Determine the [X, Y] coordinate at the center of the cell enclosing the given text.  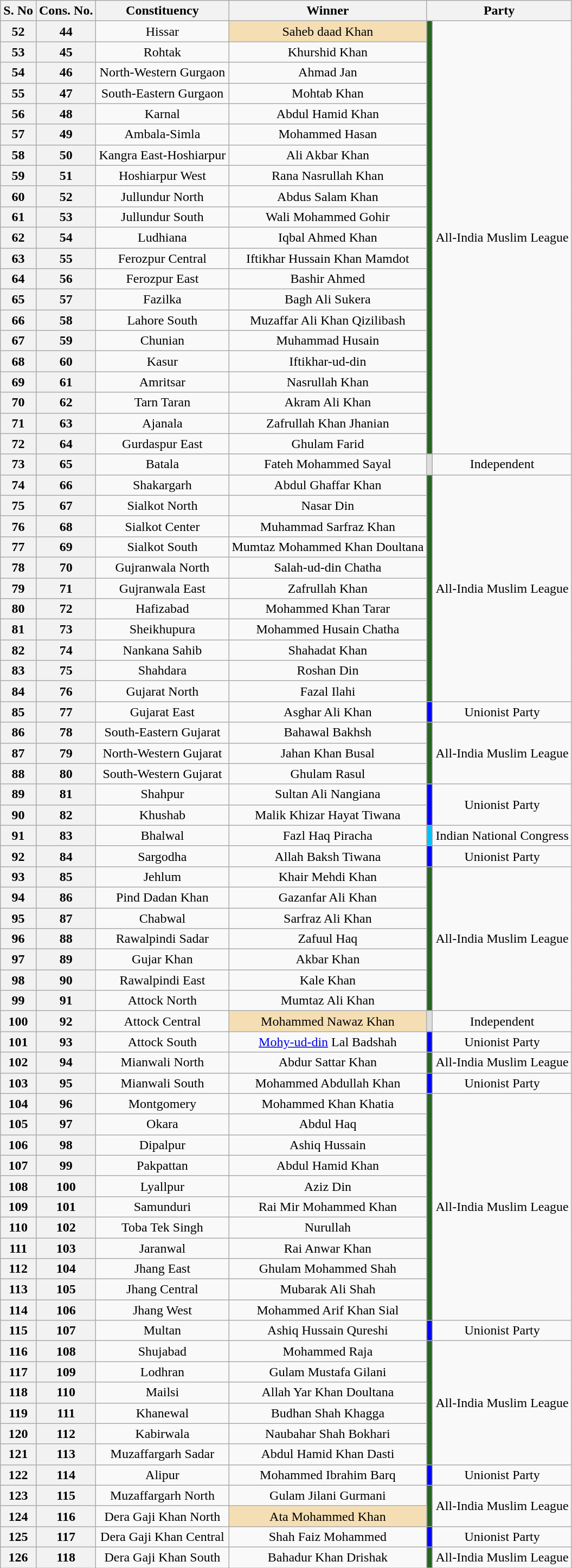
North-Western Gujarat [163, 753]
51 [66, 176]
Dera Gaji Khan Central [163, 1537]
Rai Anwar Khan [327, 1248]
Muhammad Sarfraz Khan [327, 526]
Constituency [163, 11]
Gulam Mustafa Gilani [327, 1372]
Shah Faiz Mohammed [327, 1537]
125 [18, 1537]
Jullundur North [163, 196]
Ghulam Mohammed Shah [327, 1269]
Muhammad Husain [327, 341]
Mianwali North [163, 1062]
Khurshid Khan [327, 52]
126 [18, 1557]
Hafizabad [163, 609]
Muzaffargarh Sadar [163, 1454]
Fazilka [163, 300]
Ashiq Hussain Qureshi [327, 1331]
Ludhiana [163, 237]
Sialkot Center [163, 526]
Rohtak [163, 52]
Pind Dadan Khan [163, 897]
Fazl Haq Piracha [327, 835]
Attock South [163, 1042]
Lahore South [163, 320]
Gulam Jilani Gurmani [327, 1495]
Jhang West [163, 1310]
119 [18, 1413]
44 [66, 31]
Mohtab Khan [327, 93]
Zafuul Haq [327, 939]
South-Eastern Gurgaon [163, 93]
Ambala-Simla [163, 134]
Abdul Haq [327, 1124]
Mohy-ud-din Lal Badshah [327, 1042]
Mohammed Husain Chatha [327, 630]
Multan [163, 1331]
Hoshiarpur West [163, 176]
49 [66, 134]
Karnal [163, 114]
Aziz Din [327, 1186]
Mubarak Ali Shah [327, 1290]
Muzaffargarh North [163, 1495]
Wali Mohammed Gohir [327, 217]
Mumtaz Ali Khan [327, 1001]
Gujarat North [163, 691]
Gazanfar Ali Khan [327, 897]
48 [66, 114]
Asghar Ali Khan [327, 712]
Party [499, 11]
Gurdaspur East [163, 444]
Sargodha [163, 856]
Akbar Khan [327, 960]
Dera Gaji Khan North [163, 1516]
Allah Yar Khan Doultana [327, 1392]
Zafrullah Khan Jhanian [327, 423]
S. No [18, 11]
Khair Mehdi Khan [327, 877]
123 [18, 1495]
Mohammed Raja [327, 1351]
Jaranwal [163, 1248]
Lodhran [163, 1372]
Sialkot South [163, 547]
Ghulam Farid [327, 444]
Jahan Khan Busal [327, 753]
Allah Baksh Tiwana [327, 856]
Gujar Khan [163, 960]
Salah-ud-din Chatha [327, 567]
Kangra East-Hoshiarpur [163, 155]
Gujranwala East [163, 588]
Bagh Ali Sukera [327, 300]
Ali Akbar Khan [327, 155]
Nurullah [327, 1227]
Shahdara [163, 671]
Toba Tek Singh [163, 1227]
Mohammed Nawaz Khan [327, 1021]
46 [66, 73]
Budhan Shah Khagga [327, 1413]
Abdul Hamid Khan Dasti [327, 1454]
120 [18, 1434]
Kasur [163, 361]
South-Western Gujarat [163, 774]
Mohammed Khan Tarar [327, 609]
Okara [163, 1124]
Ahmad Jan [327, 73]
Jhang Central [163, 1290]
Ajanala [163, 423]
Mianwali South [163, 1083]
Jhang East [163, 1269]
Chabwal [163, 918]
Mohammed Abdullah Khan [327, 1083]
Bahawal Bakhsh [327, 733]
Khushab [163, 815]
Rana Nasrullah Khan [327, 176]
Winner [327, 11]
Hissar [163, 31]
Mumtaz Mohammed Khan Doultana [327, 547]
Shahadat Khan [327, 650]
Sialkot North [163, 506]
Khanewal [163, 1413]
Ferozpur East [163, 279]
Saheb daad Khan [327, 31]
Muzaffar Ali Khan Qizilibash [327, 320]
Bahadur Khan Drishak [327, 1557]
South-Eastern Gujarat [163, 733]
50 [66, 155]
Shakargarh [163, 485]
45 [66, 52]
Naubahar Shah Bokhari [327, 1434]
Abdus Salam Khan [327, 196]
Mailsi [163, 1392]
Lyallpur [163, 1186]
Dipalpur [163, 1145]
Rai Mir Mohammed Khan [327, 1207]
Ghulam Rasul [327, 774]
Akram Ali Khan [327, 403]
Nasrullah Khan [327, 382]
North-Western Gurgaon [163, 73]
124 [18, 1516]
Nankana Sahib [163, 650]
Dera Gaji Khan South [163, 1557]
Mohammed Arif Khan Sial [327, 1310]
Malik Khizar Hayat Tiwana [327, 815]
Samunduri [163, 1207]
Shujabad [163, 1351]
Mohammed Ibrahim Barq [327, 1475]
Iftikhar Hussain Khan Mamdot [327, 258]
Ashiq Hussain [327, 1145]
Alipur [163, 1475]
Sultan Ali Nangiana [327, 794]
Bhalwal [163, 835]
Chunian [163, 341]
Zafrullah Khan [327, 588]
121 [18, 1454]
Gujranwala North [163, 567]
Shahpur [163, 794]
Montgomery [163, 1104]
Rawalpindi East [163, 980]
Fazal Ilahi [327, 691]
Rawalpindi Sadar [163, 939]
Bashir Ahmed [327, 279]
Abdur Sattar Khan [327, 1062]
Indian National Congress [502, 835]
Iftikhar-ud-din [327, 361]
Kale Khan [327, 980]
Cons. No. [66, 11]
Ferozpur Central [163, 258]
Attock Central [163, 1021]
Kabirwala [163, 1434]
Tarn Taran [163, 403]
Amritsar [163, 382]
Mohammed Khan Khatia [327, 1104]
Jehlum [163, 877]
Abdul Ghaffar Khan [327, 485]
Jullundur South [163, 217]
Nasar Din [327, 506]
Fateh Mohammed Sayal [327, 464]
122 [18, 1475]
Ata Mohammed Khan [327, 1516]
Batala [163, 464]
47 [66, 93]
Gujarat East [163, 712]
Mohammed Hasan [327, 134]
Pakpattan [163, 1165]
Iqbal Ahmed Khan [327, 237]
Attock North [163, 1001]
Sheikhupura [163, 630]
Roshan Din [327, 671]
Sarfraz Ali Khan [327, 918]
